Return the [X, Y] coordinate for the center point of the cell that contains the specified text.  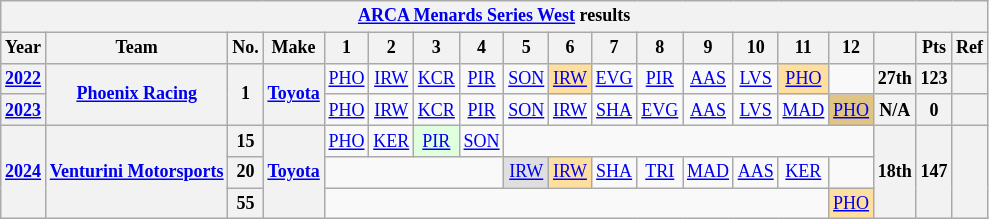
0 [934, 110]
7 [614, 48]
Year [24, 48]
Pts [934, 48]
27th [894, 78]
No. [246, 48]
5 [526, 48]
Make [294, 48]
123 [934, 78]
N/A [894, 110]
2023 [24, 110]
6 [570, 48]
15 [246, 140]
10 [756, 48]
55 [246, 204]
2022 [24, 78]
9 [708, 48]
12 [852, 48]
147 [934, 172]
4 [482, 48]
TRI [660, 172]
20 [246, 172]
8 [660, 48]
Team [136, 48]
2024 [24, 172]
ARCA Menards Series West results [494, 16]
Venturini Motorsports [136, 172]
2 [392, 48]
11 [804, 48]
18th [894, 172]
Phoenix Racing [136, 94]
3 [437, 48]
Ref [970, 48]
